Search for the cell housing the specified text and yield its [X, Y] center coordinate. 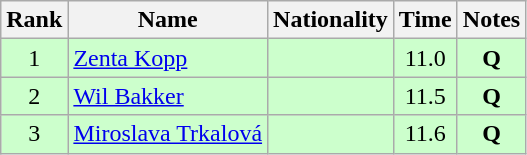
11.0 [425, 58]
11.6 [425, 134]
Rank [34, 20]
2 [34, 96]
1 [34, 58]
3 [34, 134]
Zenta Kopp [168, 58]
Time [425, 20]
Miroslava Trkalová [168, 134]
Nationality [331, 20]
Notes [491, 20]
Name [168, 20]
11.5 [425, 96]
Wil Bakker [168, 96]
